Detect which cell encompasses the target text, then output its [x, y] center coordinate. 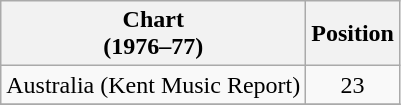
23 [353, 85]
Position [353, 34]
Chart(1976–77) [154, 34]
Australia (Kent Music Report) [154, 85]
